Extract the [X, Y] coordinate from the center of the cell holding the provided text.  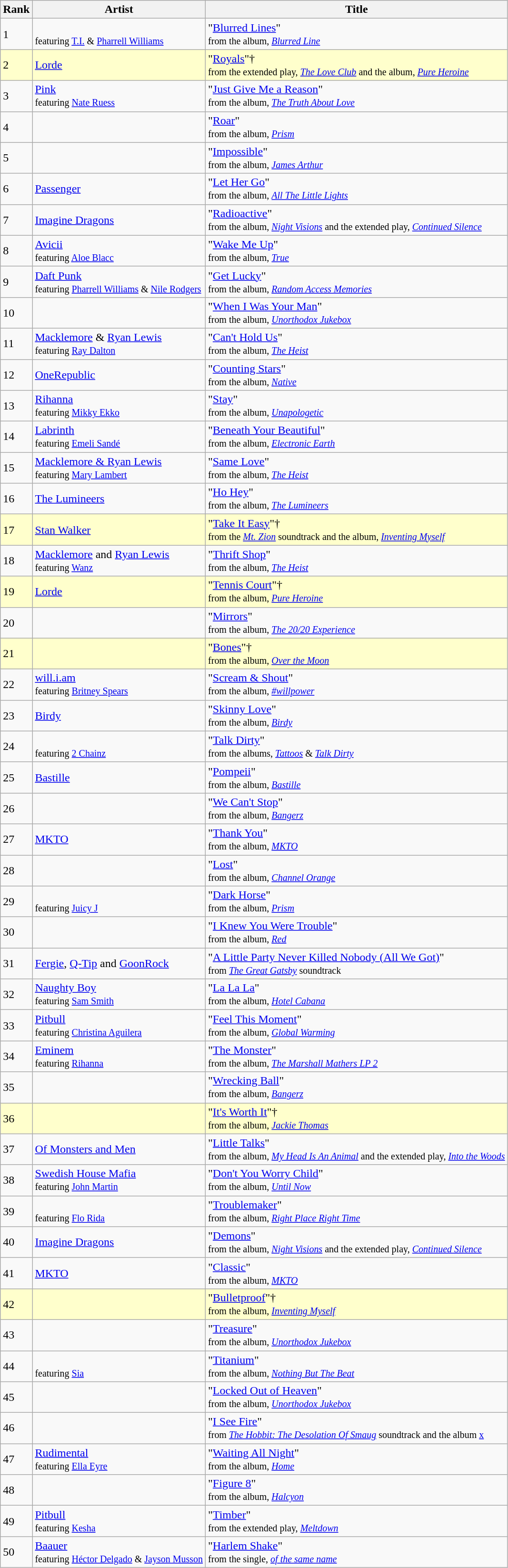
44 [16, 1366]
Macklemore & Ryan Lewis featuring Mary Lambert [119, 468]
Passenger [119, 189]
"I See Fire" from The Hobbit: The Desolation Of Smaug soundtrack and the album x [357, 1428]
32 [16, 994]
29 [16, 902]
13 [16, 406]
Macklemore and Ryan Lewis featuring Wanz [119, 561]
Pink featuring Nate Ruess [119, 96]
Eminem featuring Rihanna [119, 1056]
49 [16, 1521]
36 [16, 1118]
39 [16, 1211]
27 [16, 839]
45 [16, 1397]
"When I Was Your Man" from the album, Unorthodox Jukebox [357, 312]
"I Knew You Were Trouble" from the album, Red [357, 932]
"Titanium" from the album, Nothing But The Beat [357, 1366]
"Talk Dirty" from the albums, Tattoos & Talk Dirty [357, 747]
"Lost" from the album, Channel Orange [357, 870]
"Waiting All Night" from the album, Home [357, 1459]
Macklemore & Ryan Lewis featuring Ray Dalton [119, 344]
23 [16, 715]
"Take It Easy"† from the Mt. Zion soundtrack and the album, Inventing Myself [357, 529]
"Dark Horse" from the album, Prism [357, 902]
"Stay" from the album, Unapologetic [357, 406]
Pitbull featuring Christina Aguilera [119, 1026]
30 [16, 932]
"Impossible" from the album, James Arthur [357, 158]
"Tennis Court"† from the album, Pure Heroine [357, 591]
"Thrift Shop" from the album, The Heist [357, 561]
25 [16, 777]
featuring 2 Chainz [119, 747]
Rank [16, 10]
50 [16, 1552]
"Locked Out of Heaven" from the album, Unorthodox Jukebox [357, 1397]
"Radioactive" from the album, Night Visions and the extended play, Continued Silence [357, 220]
43 [16, 1335]
9 [16, 282]
"Don't You Worry Child" from the album, Until Now [357, 1180]
"Figure 8" from the album, Halcyon [357, 1490]
"Little Talks" from the album, My Head Is An Animal and the extended play, Into the Woods [357, 1149]
Daft Punk featuring Pharrell Williams & Nile Rodgers [119, 282]
24 [16, 747]
Naughty Boy featuring Sam Smith [119, 994]
40 [16, 1242]
featuring Sia [119, 1366]
"Feel This Moment" from the album, Global Warming [357, 1026]
3 [16, 96]
OneRepublic [119, 374]
"Beneath Your Beautiful" from the album, Electronic Earth [357, 437]
Avicii featuring Aloe Blacc [119, 250]
"Scream & Shout" from the album, #willpower [357, 685]
"Mirrors" from the album, The 20/20 Experience [357, 623]
4 [16, 127]
"It's Worth It"† from the album, Jackie Thomas [357, 1118]
33 [16, 1026]
"Counting Stars" from the album, Native [357, 374]
"Ho Hey" from the album, The Lumineers [357, 499]
16 [16, 499]
"Blurred Lines" from the album, Blurred Line [357, 34]
Fergie, Q-Tip and GoonRock [119, 964]
41 [16, 1273]
2 [16, 65]
15 [16, 468]
31 [16, 964]
will.i.am featuring Britney Spears [119, 685]
"Same Love" from the album, The Heist [357, 468]
21 [16, 653]
19 [16, 591]
37 [16, 1149]
26 [16, 809]
"Demons" from the album, Night Visions and the extended play, Continued Silence [357, 1242]
"Wake Me Up" from the album, True [357, 250]
Swedish House Mafia featuring John Martin [119, 1180]
7 [16, 220]
Rudimental featuring Ella Eyre [119, 1459]
Title [357, 10]
"Timber" from the extended play, Meltdown [357, 1521]
8 [16, 250]
"La La La" from the album, Hotel Cabana [357, 994]
34 [16, 1056]
48 [16, 1490]
35 [16, 1088]
14 [16, 437]
6 [16, 189]
"Bones"† from the album, Over the Moon [357, 653]
featuring Flo Rida [119, 1211]
"Get Lucky" from the album, Random Access Memories [357, 282]
"Just Give Me a Reason" from the album, The Truth About Love [357, 96]
"Royals"† from the extended play, The Love Club and the album, Pure Heroine [357, 65]
20 [16, 623]
28 [16, 870]
Rihanna featuring Mikky Ekko [119, 406]
42 [16, 1304]
"Can't Hold Us" from the album, The Heist [357, 344]
"Classic" from the album, MKTO [357, 1273]
18 [16, 561]
46 [16, 1428]
Baauerfeaturing Héctor Delgado & Jayson Musson [119, 1552]
"Harlem Shake" from the single, of the same name [357, 1552]
"The Monster" from the album, The Marshall Mathers LP 2 [357, 1056]
1 [16, 34]
"Roar" from the album, Prism [357, 127]
featuring T.I. & Pharrell Williams [119, 34]
featuring Juicy J [119, 902]
"We Can't Stop" from the album, Bangerz [357, 809]
The Lumineers [119, 499]
"Treasure" from the album, Unorthodox Jukebox [357, 1335]
Birdy [119, 715]
Bastille [119, 777]
38 [16, 1180]
"Let Her Go" from the album, All The Little Lights [357, 189]
11 [16, 344]
Labrinth featuring Emeli Sandé [119, 437]
"Thank You" from the album, MKTO [357, 839]
"Wrecking Ball" from the album, Bangerz [357, 1088]
17 [16, 529]
"Troublemaker" from the album, Right Place Right Time [357, 1211]
Pitbull featuring Kesha [119, 1521]
Of Monsters and Men [119, 1149]
22 [16, 685]
47 [16, 1459]
Stan Walker [119, 529]
"Pompeii" from the album, Bastille [357, 777]
10 [16, 312]
"A Little Party Never Killed Nobody (All We Got)" from The Great Gatsby soundtrack [357, 964]
"Skinny Love" from the album, Birdy [357, 715]
Artist [119, 10]
5 [16, 158]
"Bulletproof"† from the album, Inventing Myself [357, 1304]
12 [16, 374]
